Detect which cell encompasses the target text, then output its [x, y] center coordinate. 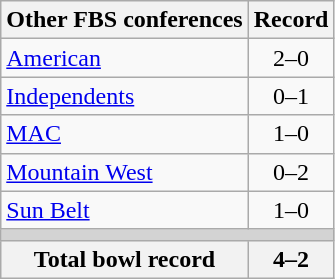
Total bowl record [124, 259]
Other FBS conferences [124, 20]
0–2 [291, 172]
Record [291, 20]
0–1 [291, 96]
Independents [124, 96]
4–2 [291, 259]
Mountain West [124, 172]
MAC [124, 134]
2–0 [291, 58]
Sun Belt [124, 210]
American [124, 58]
